Determine the (x, y) coordinate at the center of the cell enclosing the given text.  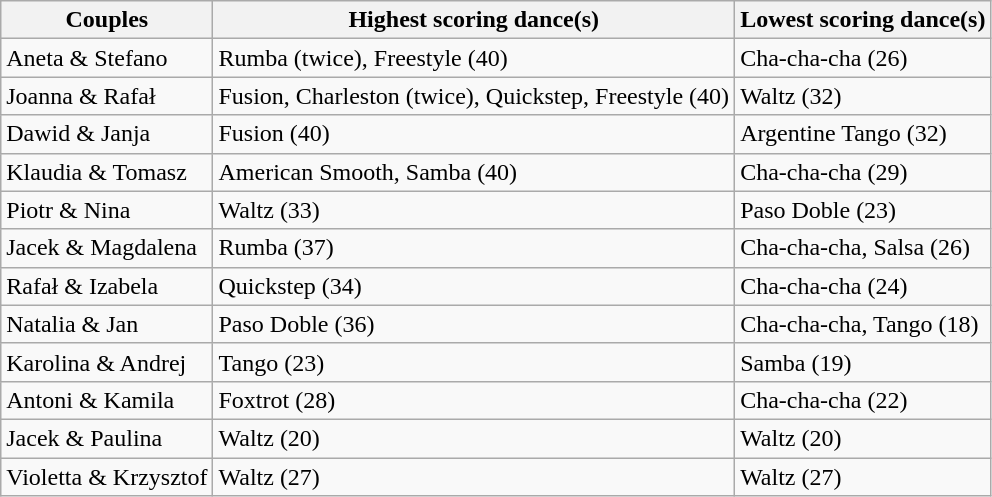
Argentine Tango (32) (863, 134)
Waltz (33) (474, 210)
Highest scoring dance(s) (474, 20)
Aneta & Stefano (107, 58)
Couples (107, 20)
Rumba (twice), Freestyle (40) (474, 58)
Cha-cha-cha (22) (863, 400)
Tango (23) (474, 362)
Paso Doble (36) (474, 324)
Joanna & Rafał (107, 96)
Fusion, Charleston (twice), Quickstep, Freestyle (40) (474, 96)
Rafał & Izabela (107, 286)
Dawid & Janja (107, 134)
American Smooth, Samba (40) (474, 172)
Cha-cha-cha, Salsa (26) (863, 248)
Waltz (32) (863, 96)
Klaudia & Tomasz (107, 172)
Samba (19) (863, 362)
Jacek & Paulina (107, 438)
Fusion (40) (474, 134)
Rumba (37) (474, 248)
Cha-cha-cha (24) (863, 286)
Lowest scoring dance(s) (863, 20)
Antoni & Kamila (107, 400)
Cha-cha-cha (29) (863, 172)
Jacek & Magdalena (107, 248)
Cha-cha-cha, Tango (18) (863, 324)
Quickstep (34) (474, 286)
Cha-cha-cha (26) (863, 58)
Violetta & Krzysztof (107, 477)
Paso Doble (23) (863, 210)
Karolina & Andrej (107, 362)
Foxtrot (28) (474, 400)
Natalia & Jan (107, 324)
Piotr & Nina (107, 210)
